Identify which cell holds the provided text, then report its (X, Y) central coordinate. 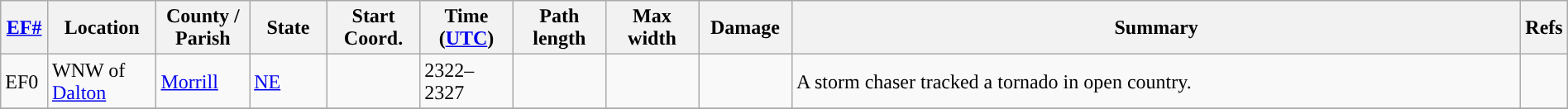
NE (289, 81)
Path length (559, 28)
EF0 (25, 81)
Summary (1156, 28)
County / Parish (203, 28)
State (289, 28)
Refs (1545, 28)
Morrill (203, 81)
Max width (652, 28)
Start Coord. (374, 28)
Time (UTC) (466, 28)
A storm chaser tracked a tornado in open country. (1156, 81)
WNW of Dalton (102, 81)
Location (102, 28)
Damage (744, 28)
2322–2327 (466, 81)
EF# (25, 28)
